Find where the given text appears and provide that cell's center as (x, y) coordinate. 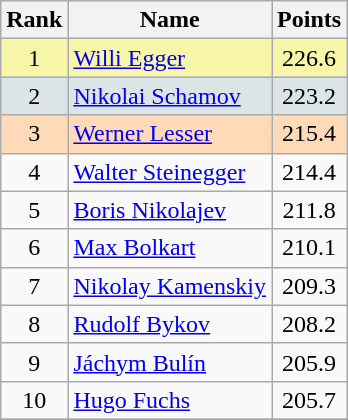
208.2 (310, 324)
Nikolay Kamenskiy (170, 286)
2 (34, 96)
215.4 (310, 134)
1 (34, 58)
211.8 (310, 210)
5 (34, 210)
Max Bolkart (170, 248)
4 (34, 172)
9 (34, 362)
226.6 (310, 58)
3 (34, 134)
Rank (34, 20)
209.3 (310, 286)
Walter Steinegger (170, 172)
Hugo Fuchs (170, 400)
6 (34, 248)
Rudolf Bykov (170, 324)
Nikolai Schamov (170, 96)
Points (310, 20)
Boris Nikolajev (170, 210)
205.7 (310, 400)
Werner Lesser (170, 134)
10 (34, 400)
Name (170, 20)
205.9 (310, 362)
223.2 (310, 96)
7 (34, 286)
Jáchym Bulín (170, 362)
Willi Egger (170, 58)
8 (34, 324)
210.1 (310, 248)
214.4 (310, 172)
